Locate the cell with the specified text and output its (X, Y) center coordinate. 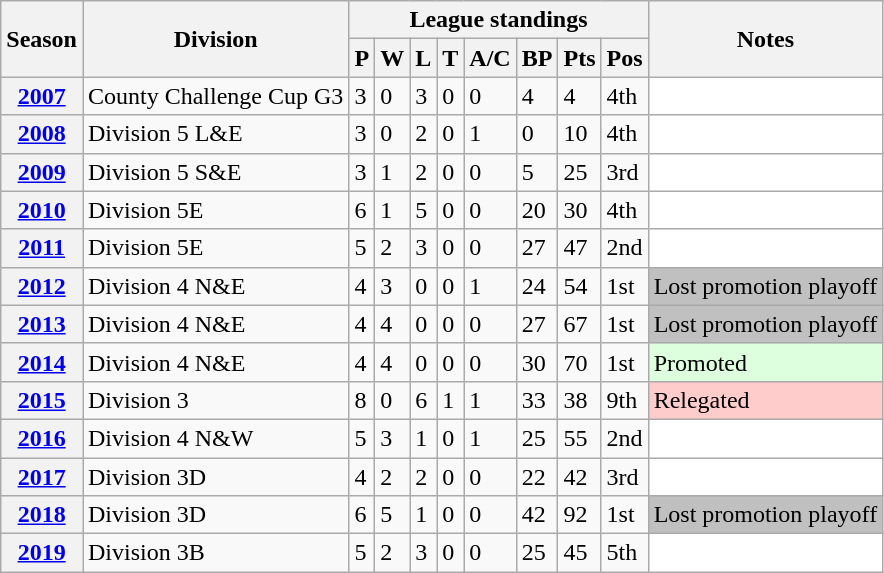
2007 (42, 96)
W (392, 58)
2014 (42, 362)
20 (537, 210)
Season (42, 39)
2015 (42, 400)
2012 (42, 286)
2013 (42, 324)
Pts (580, 58)
2008 (42, 134)
5th (624, 553)
2016 (42, 438)
Division 3B (215, 553)
Division 4 N&W (215, 438)
League standings (498, 20)
2011 (42, 248)
L (424, 58)
92 (580, 515)
Division 3 (215, 400)
33 (537, 400)
55 (580, 438)
24 (537, 286)
54 (580, 286)
9th (624, 400)
2010 (42, 210)
67 (580, 324)
County Challenge Cup G3 (215, 96)
70 (580, 362)
Division 5 S&E (215, 172)
47 (580, 248)
A/C (490, 58)
Promoted (766, 362)
Division (215, 39)
2019 (42, 553)
2018 (42, 515)
BP (537, 58)
8 (362, 400)
Relegated (766, 400)
Pos (624, 58)
Division 5 L&E (215, 134)
P (362, 58)
10 (580, 134)
2009 (42, 172)
22 (537, 477)
Notes (766, 39)
45 (580, 553)
T (450, 58)
38 (580, 400)
2017 (42, 477)
